Find where the given text appears and provide that cell's center as (X, Y) coordinate. 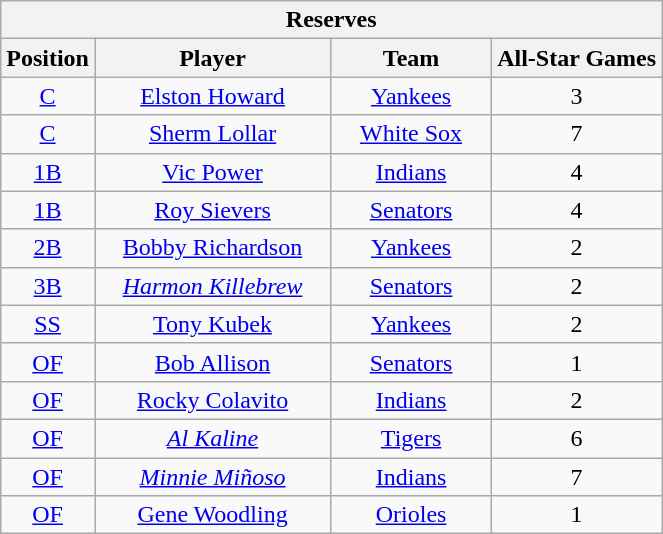
Gene Woodling (212, 515)
Elston Howard (212, 96)
Position (48, 58)
Bobby Richardson (212, 248)
6 (577, 438)
Harmon Killebrew (212, 286)
Bob Allison (212, 362)
Sherm Lollar (212, 134)
3 (577, 96)
Reserves (332, 20)
Team (412, 58)
3B (48, 286)
Al Kaline (212, 438)
Tigers (412, 438)
All-Star Games (577, 58)
Roy Sievers (212, 210)
Orioles (412, 515)
Tony Kubek (212, 324)
Minnie Miñoso (212, 477)
Vic Power (212, 172)
Player (212, 58)
2B (48, 248)
White Sox (412, 134)
Rocky Colavito (212, 400)
SS (48, 324)
